Determine the [x, y] coordinate at the center of the cell enclosing the given text.  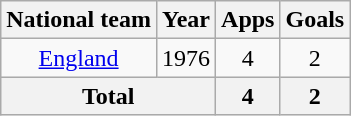
Year [186, 20]
Apps [248, 20]
Total [108, 96]
England [79, 58]
National team [79, 20]
1976 [186, 58]
Goals [315, 20]
